Return the (X, Y) coordinate for the center point of the cell that contains the specified text.  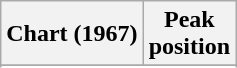
Peak position (189, 34)
Chart (1967) (72, 34)
